Return [X, Y] of the center of cell containing provided text 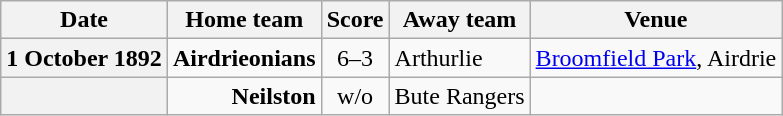
Score [355, 20]
6–3 [355, 58]
Away team [460, 20]
Airdrieonians [244, 58]
Broomfield Park, Airdrie [656, 58]
Venue [656, 20]
Neilston [244, 96]
Date [84, 20]
Home team [244, 20]
Arthurlie [460, 58]
1 October 1892 [84, 58]
w/o [355, 96]
Bute Rangers [460, 96]
